Return (x, y) of the center of cell containing provided text 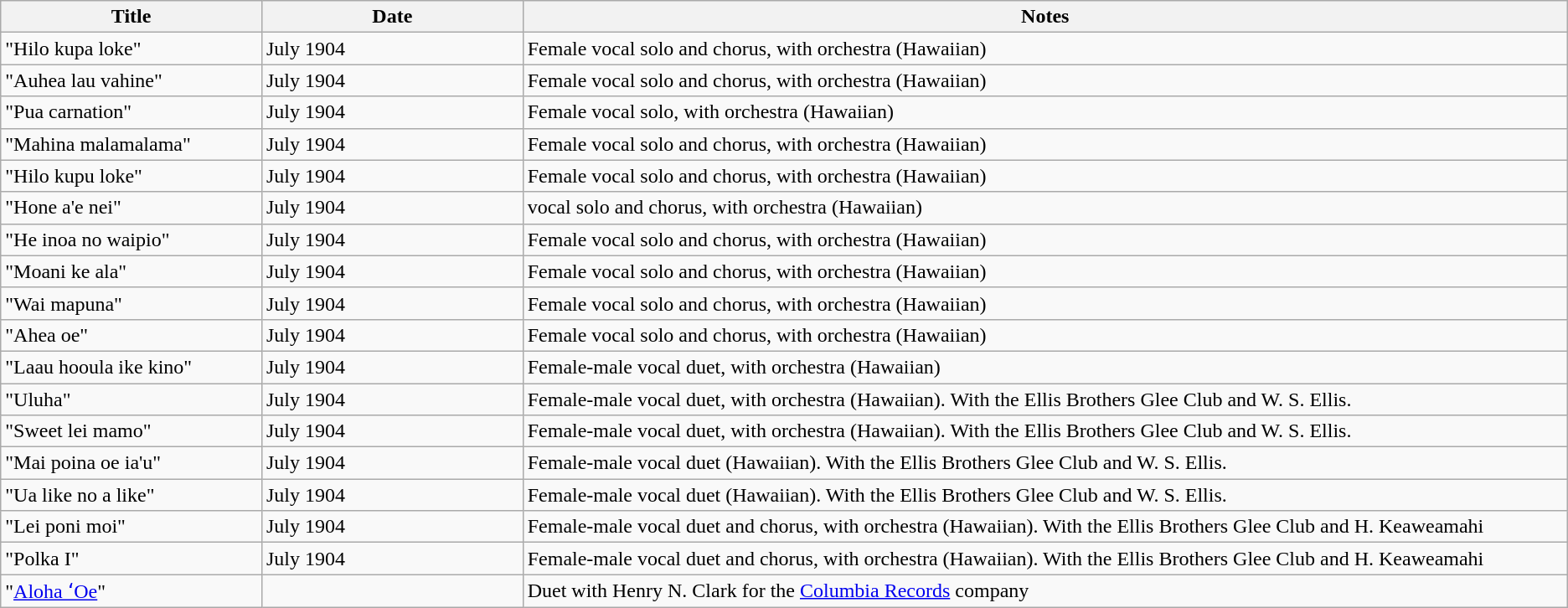
Female-male vocal duet, with orchestra (Hawaiian) (1045, 367)
"Polka I" (132, 559)
vocal solo and chorus, with orchestra (Hawaiian) (1045, 208)
"Uluha" (132, 399)
"Hone a'e nei" (132, 208)
Title (132, 17)
"Pua carnation" (132, 112)
"Laau hooula ike kino" (132, 367)
"Sweet lei mamo" (132, 431)
"Aloha ʻOe" (132, 591)
"Auhea lau vahine" (132, 80)
"He inoa no waipio" (132, 240)
"Hilo kupa loke" (132, 49)
"Mahina malamalama" (132, 144)
"Lei poni moi" (132, 527)
Duet with Henry N. Clark for the Columbia Records company (1045, 591)
"Moani ke ala" (132, 271)
"Hilo kupu loke" (132, 176)
"Ahea oe" (132, 335)
Date (392, 17)
"Wai mapuna" (132, 303)
"Ua like no a like" (132, 495)
Notes (1045, 17)
"Mai poina oe ia'u" (132, 463)
Female vocal solo, with orchestra (Hawaiian) (1045, 112)
